Locate the cell with the specified text and output its (X, Y) center coordinate. 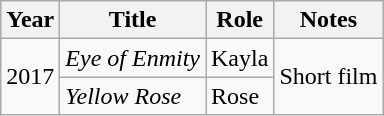
Rose (240, 96)
Notes (328, 20)
2017 (30, 77)
Kayla (240, 58)
Role (240, 20)
Eye of Enmity (133, 58)
Yellow Rose (133, 96)
Title (133, 20)
Short film (328, 77)
Year (30, 20)
